Return the (X, Y) coordinate for the center point of the cell that contains the specified text.  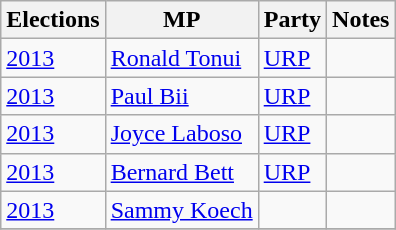
Elections (53, 20)
MP (182, 20)
Joyce Laboso (182, 134)
Paul Bii (182, 96)
Notes (361, 20)
Sammy Koech (182, 210)
Ronald Tonui (182, 58)
Bernard Bett (182, 172)
Party (292, 20)
